Output the [X, Y] coordinate of the center of the cell containing the given text.  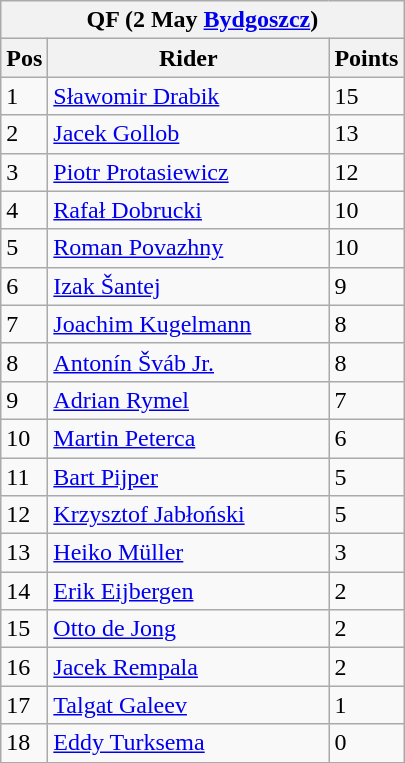
QF (2 May Bydgoszcz) [202, 20]
Talgat Galeev [188, 705]
Izak Šantej [188, 286]
17 [24, 705]
11 [24, 477]
Krzysztof Jabłoński [188, 515]
16 [24, 667]
Martin Peterca [188, 438]
Bart Pijper [188, 477]
Adrian Rymel [188, 400]
4 [24, 210]
Heiko Müller [188, 553]
Pos [24, 58]
Piotr Protasiewicz [188, 172]
Jacek Gollob [188, 134]
Rafał Dobrucki [188, 210]
Points [366, 58]
Sławomir Drabik [188, 96]
Antonín Šváb Jr. [188, 362]
Eddy Turksema [188, 743]
Jacek Rempala [188, 667]
14 [24, 591]
0 [366, 743]
Roman Povazhny [188, 248]
18 [24, 743]
Rider [188, 58]
Otto de Jong [188, 629]
Erik Eijbergen [188, 591]
Joachim Kugelmann [188, 324]
